Return (X, Y) of the center of cell containing provided text 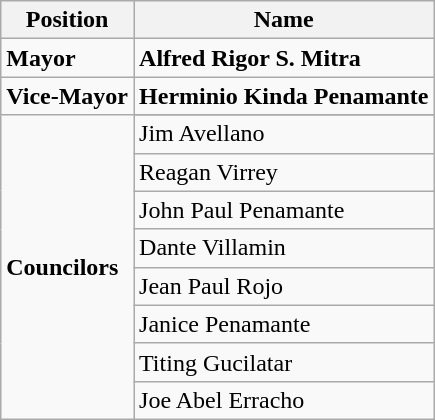
John Paul Penamante (284, 210)
Joe Abel Erracho (284, 400)
Herminio Kinda Penamante (284, 96)
Titing Gucilatar (284, 362)
Vice-Mayor (68, 96)
Jim Avellano (284, 134)
Name (284, 20)
Mayor (68, 58)
Reagan Virrey (284, 172)
Dante Villamin (284, 248)
Alfred Rigor S. Mitra (284, 58)
Councilors (68, 267)
Jean Paul Rojo (284, 286)
Position (68, 20)
Janice Penamante (284, 324)
